Detect which cell encompasses the target text, then output its (X, Y) center coordinate. 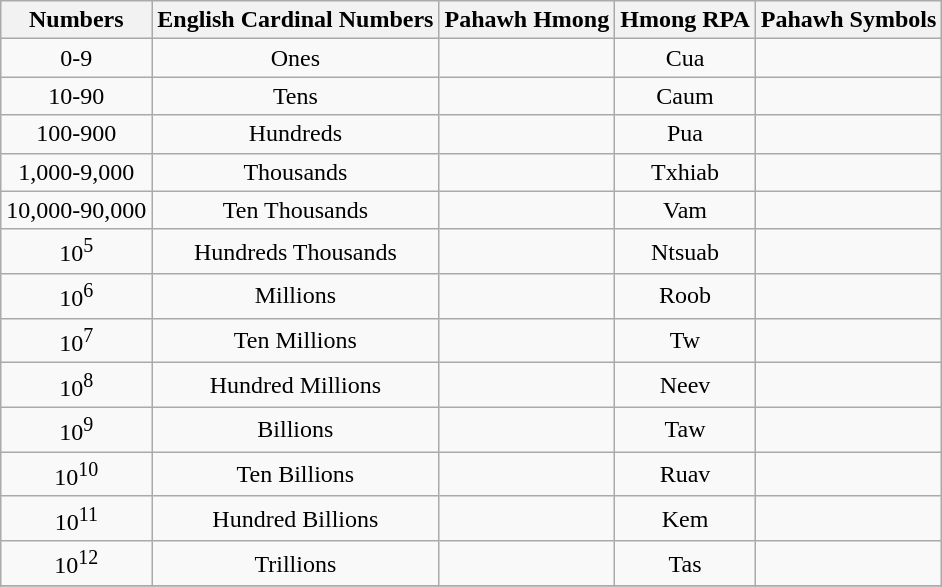
Ten Thousands (296, 210)
Ruav (686, 474)
1,000-9,000 (76, 172)
Hmong RPA (686, 20)
100-900 (76, 134)
1012 (76, 564)
Billions (296, 430)
Ten Millions (296, 340)
Cua (686, 58)
Hundred Millions (296, 386)
Pahawh Hmong (527, 20)
107 (76, 340)
106 (76, 296)
Millions (296, 296)
Kem (686, 518)
Ntsuab (686, 252)
Trillions (296, 564)
Txhiab (686, 172)
Caum (686, 96)
Tw (686, 340)
Hundred Billions (296, 518)
108 (76, 386)
Thousands (296, 172)
0-9 (76, 58)
Tas (686, 564)
Hundreds Thousands (296, 252)
Neev (686, 386)
Pua (686, 134)
English Cardinal Numbers (296, 20)
Ones (296, 58)
Tens (296, 96)
10,000-90,000 (76, 210)
109 (76, 430)
Pahawh Symbols (848, 20)
Vam (686, 210)
10-90 (76, 96)
Hundreds (296, 134)
Numbers (76, 20)
Taw (686, 430)
Ten Billions (296, 474)
1011 (76, 518)
Roob (686, 296)
105 (76, 252)
1010 (76, 474)
